Find where the given text appears and provide that cell's center as (x, y) coordinate. 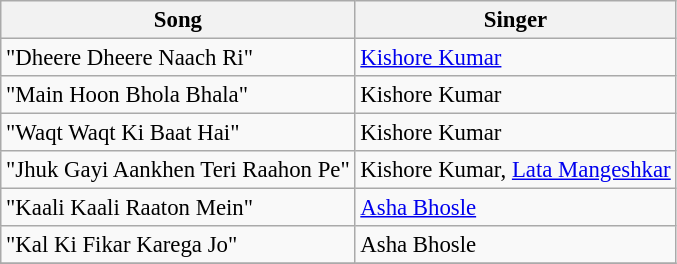
"Waqt Waqt Ki Baat Hai" (178, 133)
Singer (516, 20)
Song (178, 20)
Kishore Kumar, Lata Mangeshkar (516, 170)
"Dheere Dheere Naach Ri" (178, 58)
"Jhuk Gayi Aankhen Teri Raahon Pe" (178, 170)
"Main Hoon Bhola Bhala" (178, 95)
"Kaali Kaali Raaton Mein" (178, 208)
"Kal Ki Fikar Karega Jo" (178, 245)
